Search for the cell housing the specified text and yield its (x, y) center coordinate. 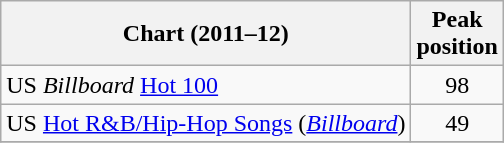
49 (457, 123)
98 (457, 85)
Peakposition (457, 34)
US Hot R&B/Hip-Hop Songs (Billboard) (206, 123)
Chart (2011–12) (206, 34)
US Billboard Hot 100 (206, 85)
